Output the (x, y) coordinate of the center of the cell containing the given text.  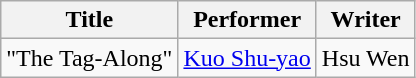
Hsu Wen (366, 58)
Writer (366, 20)
Title (90, 20)
Kuo Shu-yao (247, 58)
"The Tag-Along" (90, 58)
Performer (247, 20)
